From the cell containing the given text, extract its center point as [x, y] coordinate. 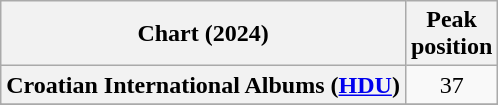
Peakposition [451, 34]
Croatian International Albums (HDU) [204, 85]
Chart (2024) [204, 34]
37 [451, 85]
